Find where the given text appears and provide that cell's center as [X, Y] coordinate. 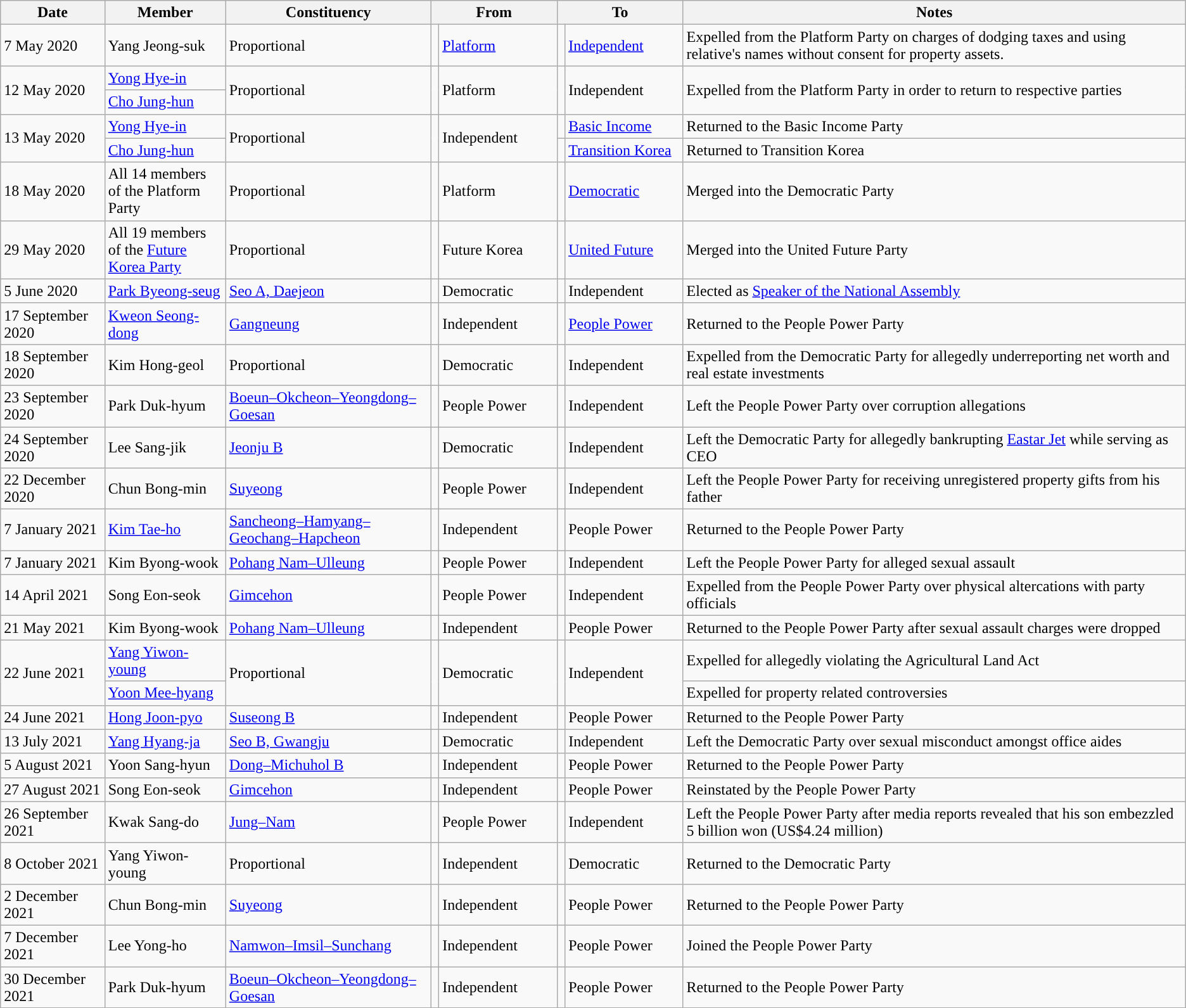
Jeonju B [328, 447]
24 September 2020 [53, 447]
Lee Yong-ho [165, 945]
21 May 2021 [53, 628]
Left the Democratic Party for allegedly bankrupting Eastar Jet while serving as CEO [934, 447]
Transition Korea [624, 150]
22 December 2020 [53, 489]
17 September 2020 [53, 323]
Returned to the Democratic Party [934, 863]
Notes [934, 13]
Date [53, 13]
Member [165, 13]
Yang Hyang-ja [165, 741]
Constituency [328, 13]
Suseong B [328, 717]
29 May 2020 [53, 250]
27 August 2021 [53, 789]
7 May 2020 [53, 46]
Merged into the United Future Party [934, 250]
7 December 2021 [53, 945]
Seo A, Daejeon [328, 291]
Kweon Seong-dong [165, 323]
Merged into the Democratic Party [934, 191]
Basic Income [624, 126]
Jung–Nam [328, 822]
13 May 2020 [53, 138]
Lee Sang-jik [165, 447]
Seo B, Gwangju [328, 741]
Elected as Speaker of the National Assembly [934, 291]
26 September 2021 [53, 822]
Expelled from the Democratic Party for allegedly underreporting net worth and real estate investments [934, 365]
Left the People Power Party for receiving unregistered property gifts from his father [934, 489]
23 September 2020 [53, 405]
Kim Hong-geol [165, 365]
All 14 members of the Platform Party [165, 191]
8 October 2021 [53, 863]
14 April 2021 [53, 596]
All 19 members of the Future Korea Party [165, 250]
From [494, 13]
Yang Jeong-suk [165, 46]
Yoon Sang-hyun [165, 765]
Dong–Michuhol B [328, 765]
Yoon Mee-hyang [165, 693]
18 May 2020 [53, 191]
Expelled from the People Power Party over physical altercations with party officials [934, 596]
Expelled from the Platform Party in order to return to respective parties [934, 90]
Gangneung [328, 323]
Expelled from the Platform Party on charges of dodging taxes and using relative's names without consent for property assets. [934, 46]
United Future [624, 250]
Hong Joon-pyo [165, 717]
Returned to Transition Korea [934, 150]
5 August 2021 [53, 765]
24 June 2021 [53, 717]
18 September 2020 [53, 365]
Kim Tae-ho [165, 530]
22 June 2021 [53, 673]
To [620, 13]
13 July 2021 [53, 741]
Returned to the People Power Party after sexual assault charges were dropped [934, 628]
12 May 2020 [53, 90]
Left the People Power Party after media reports revealed that his son embezzled 5 billion won (US$4.24 million) [934, 822]
Left the People Power Party over corruption allegations [934, 405]
Expelled for allegedly violating the Agricultural Land Act [934, 660]
Left the Democratic Party over sexual misconduct amongst office aides [934, 741]
30 December 2021 [53, 987]
Expelled for property related controversies [934, 693]
Namwon–Imsil–Sunchang [328, 945]
2 December 2021 [53, 905]
Joined the People Power Party [934, 945]
Kwak Sang-do [165, 822]
Reinstated by the People Power Party [934, 789]
Left the People Power Party for alleged sexual assault [934, 563]
Park Byeong-seug [165, 291]
Future Korea [498, 250]
Sancheong–Hamyang–Geochang–Hapcheon [328, 530]
Returned to the Basic Income Party [934, 126]
5 June 2020 [53, 291]
